Return (x, y) of the center of cell containing provided text 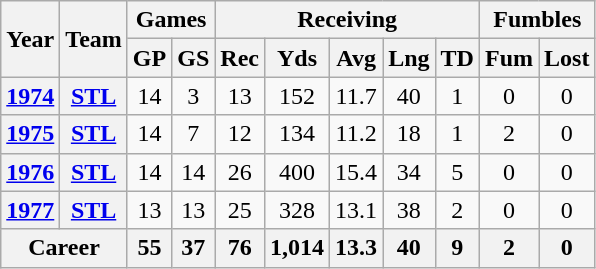
55 (149, 248)
Lng (409, 58)
1977 (30, 210)
37 (194, 248)
13.3 (356, 248)
Career (64, 248)
9 (457, 248)
Receiving (348, 20)
152 (298, 96)
18 (409, 134)
Yds (298, 58)
Fumbles (536, 20)
TD (457, 58)
1975 (30, 134)
1974 (30, 96)
15.4 (356, 172)
26 (240, 172)
38 (409, 210)
328 (298, 210)
3 (194, 96)
134 (298, 134)
25 (240, 210)
Team (94, 39)
1976 (30, 172)
Year (30, 39)
12 (240, 134)
Fum (508, 58)
76 (240, 248)
1,014 (298, 248)
11.2 (356, 134)
13.1 (356, 210)
Rec (240, 58)
5 (457, 172)
34 (409, 172)
Lost (567, 58)
Games (170, 20)
GP (149, 58)
7 (194, 134)
11.7 (356, 96)
400 (298, 172)
Avg (356, 58)
GS (194, 58)
